Locate the cell with the specified text and output its [X, Y] center coordinate. 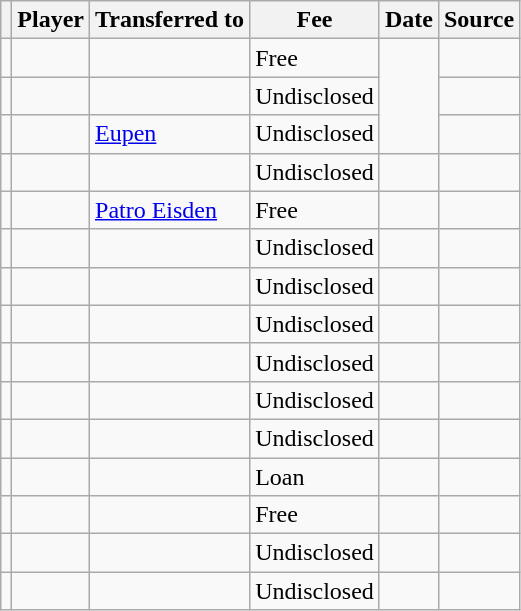
Loan [315, 477]
Date [408, 20]
Patro Eisden [170, 210]
Player [51, 20]
Fee [315, 20]
Transferred to [170, 20]
Eupen [170, 134]
Source [478, 20]
